For the text-containing cell, return its midpoint in (X, Y) coordinate format. 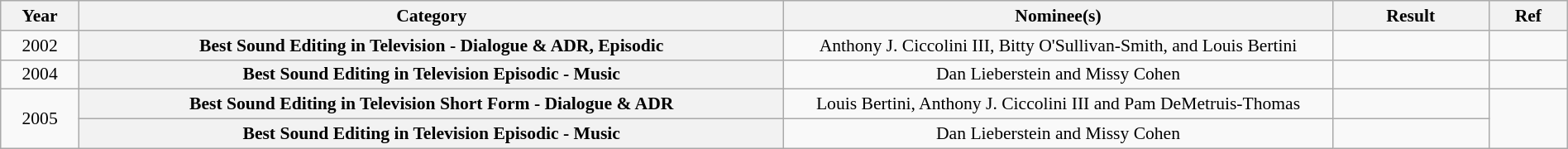
Result (1411, 16)
Best Sound Editing in Television Short Form - Dialogue & ADR (432, 104)
2004 (40, 74)
Louis Bertini, Anthony J. Ciccolini III and Pam DeMetruis-Thomas (1059, 104)
Ref (1528, 16)
Best Sound Editing in Television - Dialogue & ADR, Episodic (432, 46)
Category (432, 16)
2002 (40, 46)
2005 (40, 119)
Anthony J. Ciccolini III, Bitty O'Sullivan-Smith, and Louis Bertini (1059, 46)
Nominee(s) (1059, 16)
Year (40, 16)
